Return (x, y) of the center of cell containing provided text 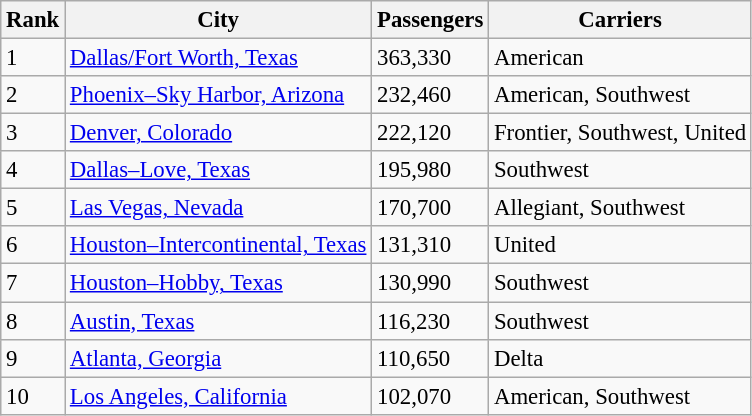
7 (33, 283)
Allegiant, Southwest (620, 208)
Houston–Intercontinental, Texas (218, 245)
8 (33, 321)
Frontier, Southwest, United (620, 133)
American (620, 58)
Delta (620, 358)
6 (33, 245)
Carriers (620, 20)
232,460 (430, 95)
Passengers (430, 20)
10 (33, 396)
222,120 (430, 133)
Dallas–Love, Texas (218, 170)
City (218, 20)
Phoenix–Sky Harbor, Arizona (218, 95)
Austin, Texas (218, 321)
Atlanta, Georgia (218, 358)
4 (33, 170)
1 (33, 58)
Houston–Hobby, Texas (218, 283)
Los Angeles, California (218, 396)
3 (33, 133)
9 (33, 358)
Las Vegas, Nevada (218, 208)
2 (33, 95)
170,700 (430, 208)
Rank (33, 20)
Denver, Colorado (218, 133)
United (620, 245)
102,070 (430, 396)
363,330 (430, 58)
195,980 (430, 170)
5 (33, 208)
110,650 (430, 358)
Dallas/Fort Worth, Texas (218, 58)
116,230 (430, 321)
131,310 (430, 245)
130,990 (430, 283)
